Identify which cell holds the provided text, then report its (x, y) central coordinate. 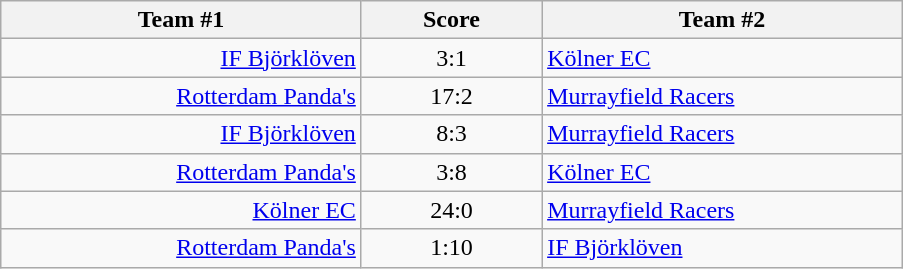
Team #1 (182, 20)
3:8 (451, 172)
3:1 (451, 58)
Team #2 (722, 20)
1:10 (451, 248)
17:2 (451, 96)
24:0 (451, 210)
8:3 (451, 134)
Score (451, 20)
